Search for the cell housing the specified text and yield its (X, Y) center coordinate. 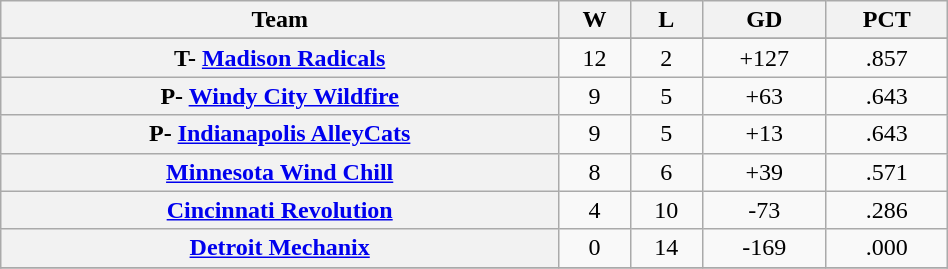
Detroit Mechanix (280, 248)
L (666, 20)
14 (666, 248)
6 (666, 172)
+127 (764, 58)
P- Indianapolis AlleyCats (280, 134)
.000 (886, 248)
.571 (886, 172)
2 (666, 58)
10 (666, 210)
.857 (886, 58)
4 (595, 210)
8 (595, 172)
PCT (886, 20)
Cincinnati Revolution (280, 210)
+13 (764, 134)
GD (764, 20)
0 (595, 248)
Minnesota Wind Chill (280, 172)
-73 (764, 210)
Team (280, 20)
P- Windy City Wildfire (280, 96)
-169 (764, 248)
.286 (886, 210)
+39 (764, 172)
+63 (764, 96)
T- Madison Radicals (280, 58)
W (595, 20)
12 (595, 58)
